Return (X, Y) of the center of cell containing provided text 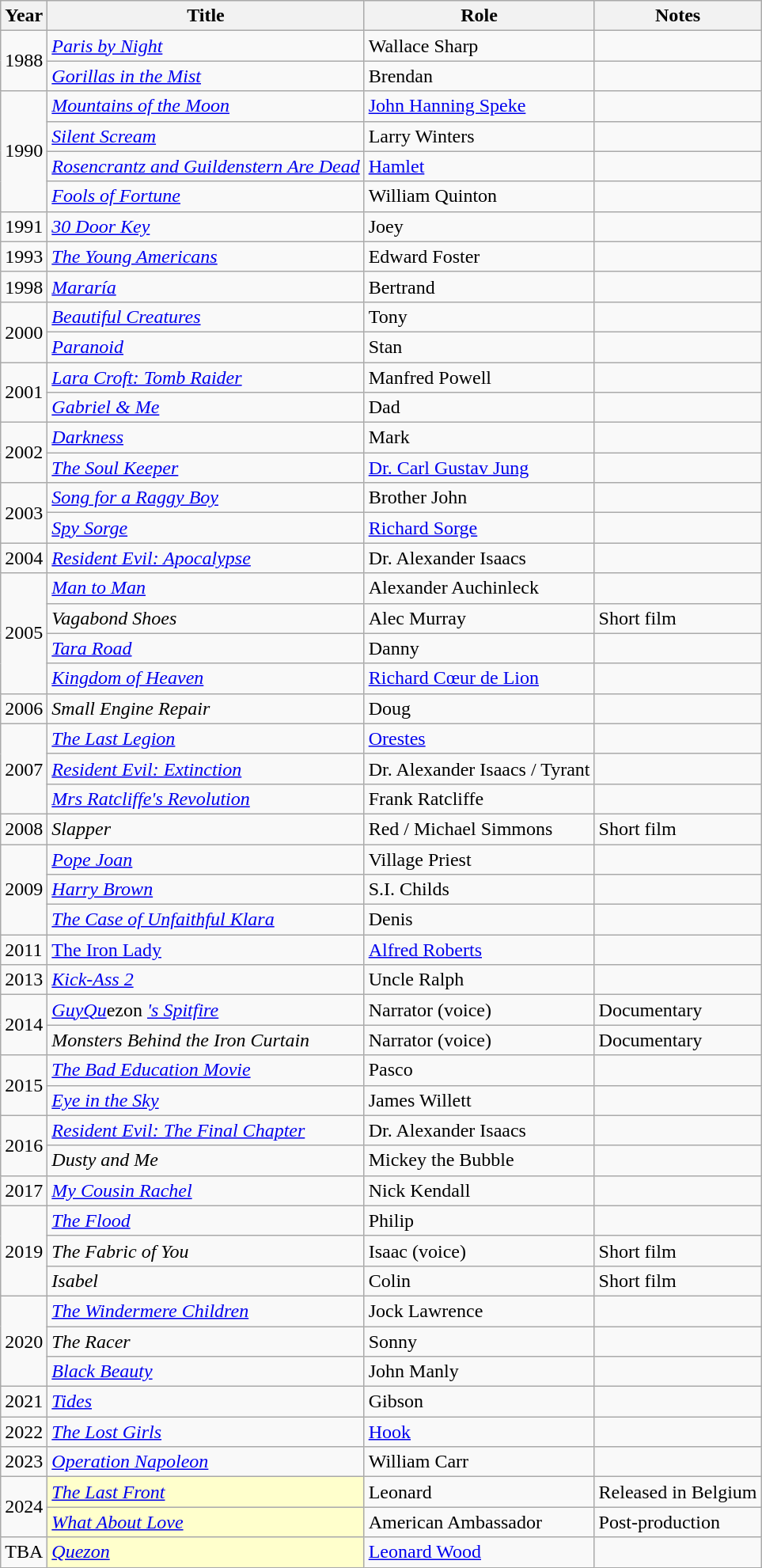
Beautiful Creatures (206, 317)
2020 (24, 1341)
Brother John (480, 498)
Red / Michael Simmons (480, 829)
Eye in the Sky (206, 1100)
Dr. Alexander Isaacs / Tyrant (480, 769)
2006 (24, 708)
Joey (480, 226)
Doug (480, 708)
Notes (677, 16)
The Iron Lady (206, 950)
Isaac (voice) (480, 1251)
Orestes (480, 738)
2016 (24, 1145)
The Young Americans (206, 256)
2004 (24, 558)
Mountains of the Moon (206, 106)
2017 (24, 1190)
The Windermere Children (206, 1311)
John Manly (480, 1372)
Philip (480, 1221)
Resident Evil: Apocalypse (206, 558)
The Soul Keeper (206, 468)
James Willett (480, 1100)
Dr. Carl Gustav Jung (480, 468)
Title (206, 16)
The Lost Girls (206, 1432)
The Last Legion (206, 738)
Alec Murray (480, 618)
William Quinton (480, 196)
The Case of Unfaithful Klara (206, 920)
Mickey the Bubble (480, 1160)
Gabriel & Me (206, 408)
2007 (24, 769)
Dad (480, 408)
Nick Kendall (480, 1190)
Man to Man (206, 588)
2022 (24, 1432)
Monsters Behind the Iron Curtain (206, 1040)
Tides (206, 1402)
2024 (24, 1507)
Spy Sorge (206, 528)
GuyQuezon 's Spitfire (206, 1010)
Role (480, 16)
Leonard Wood (480, 1552)
Silent Scream (206, 136)
Paranoid (206, 347)
Released in Belgium (677, 1492)
Stan (480, 347)
Song for a Raggy Boy (206, 498)
Manfred Powell (480, 378)
Tara Road (206, 648)
Gorillas in the Mist (206, 76)
Tony (480, 317)
Edward Foster (480, 256)
Darkness (206, 438)
The Bad Education Movie (206, 1070)
2002 (24, 453)
2009 (24, 889)
30 Door Key (206, 226)
Denis (480, 920)
The Fabric of You (206, 1251)
Richard Sorge (480, 528)
Black Beauty (206, 1372)
2023 (24, 1462)
Small Engine Repair (206, 708)
Jock Lawrence (480, 1311)
Resident Evil: The Final Chapter (206, 1130)
The Racer (206, 1342)
1998 (24, 287)
TBA (24, 1552)
Bertrand (480, 287)
Rosencrantz and Guildenstern Are Dead (206, 166)
2008 (24, 829)
Leonard (480, 1492)
Year (24, 16)
Dusty and Me (206, 1160)
2015 (24, 1085)
Hook (480, 1432)
Colin (480, 1281)
2003 (24, 513)
American Ambassador (480, 1522)
2013 (24, 980)
What About Love (206, 1522)
1988 (24, 61)
Hamlet (480, 166)
Pope Joan (206, 859)
2005 (24, 633)
1991 (24, 226)
Larry Winters (480, 136)
1990 (24, 151)
Wallace Sharp (480, 46)
Mrs Ratcliffe's Revolution (206, 799)
Post-production (677, 1522)
Paris by Night (206, 46)
Village Priest (480, 859)
Slapper (206, 829)
John Hanning Speke (480, 106)
Frank Ratcliffe (480, 799)
Pasco (480, 1070)
Alfred Roberts (480, 950)
Richard Cœur de Lion (480, 678)
S.I. Childs (480, 890)
Alexander Auchinleck (480, 588)
Fools of Fortune (206, 196)
Gibson (480, 1402)
Lara Croft: Tomb Raider (206, 378)
2021 (24, 1402)
Kick-Ass 2 (206, 980)
Sonny (480, 1342)
Mark (480, 438)
Vagabond Shoes (206, 618)
Isabel (206, 1281)
Brendan (480, 76)
Operation Napoleon (206, 1462)
Resident Evil: Extinction (206, 769)
Quezon (206, 1552)
2019 (24, 1251)
My Cousin Rachel (206, 1190)
2014 (24, 1025)
The Last Front (206, 1492)
Danny (480, 648)
Harry Brown (206, 890)
William Carr (480, 1462)
1993 (24, 256)
Uncle Ralph (480, 980)
The Flood (206, 1221)
2000 (24, 332)
Kingdom of Heaven (206, 678)
2001 (24, 393)
Mararía (206, 287)
2011 (24, 950)
